For the text-containing cell, return its midpoint in [X, Y] coordinate format. 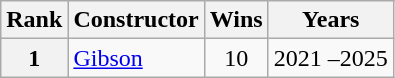
1 [34, 58]
Gibson [136, 58]
10 [236, 58]
Constructor [136, 20]
Wins [236, 20]
2021 –2025 [330, 58]
Rank [34, 20]
Years [330, 20]
